From the cell containing the given text, extract its center point as (X, Y) coordinate. 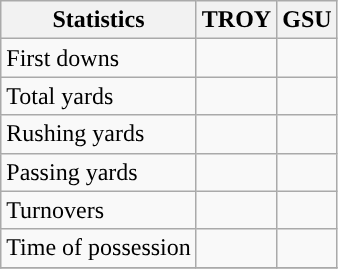
Passing yards (99, 172)
Total yards (99, 96)
First downs (99, 58)
Rushing yards (99, 134)
Statistics (99, 20)
GSU (307, 20)
TROY (236, 20)
Turnovers (99, 210)
Time of possession (99, 248)
